Determine the [X, Y] coordinate at the center of the cell enclosing the given text.  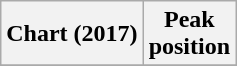
Chart (2017) [72, 34]
Peak position [189, 34]
